Locate the cell with the specified text and output its [x, y] center coordinate. 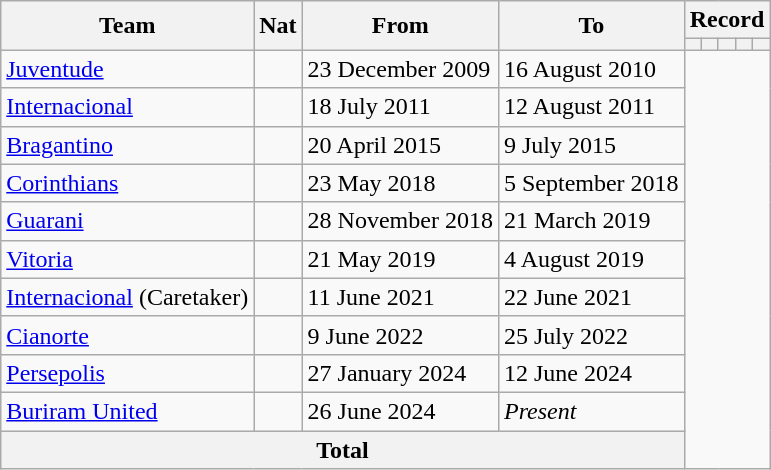
26 June 2024 [400, 411]
Guarani [128, 221]
To [591, 26]
21 March 2019 [591, 221]
16 August 2010 [591, 69]
21 May 2019 [400, 259]
28 November 2018 [400, 221]
12 June 2024 [591, 373]
Internacional [128, 107]
20 April 2015 [400, 145]
5 September 2018 [591, 183]
Team [128, 26]
From [400, 26]
4 August 2019 [591, 259]
23 December 2009 [400, 69]
12 August 2011 [591, 107]
9 July 2015 [591, 145]
Cianorte [128, 335]
Bragantino [128, 145]
Vitoria [128, 259]
27 January 2024 [400, 373]
18 July 2011 [400, 107]
25 July 2022 [591, 335]
Present [591, 411]
22 June 2021 [591, 297]
Corinthians [128, 183]
Record [727, 20]
9 June 2022 [400, 335]
11 June 2021 [400, 297]
Total [342, 449]
Juventude [128, 69]
Buriram United [128, 411]
Internacional (Caretaker) [128, 297]
Persepolis [128, 373]
23 May 2018 [400, 183]
Nat [278, 26]
